Search for the cell housing the specified text and yield its (x, y) center coordinate. 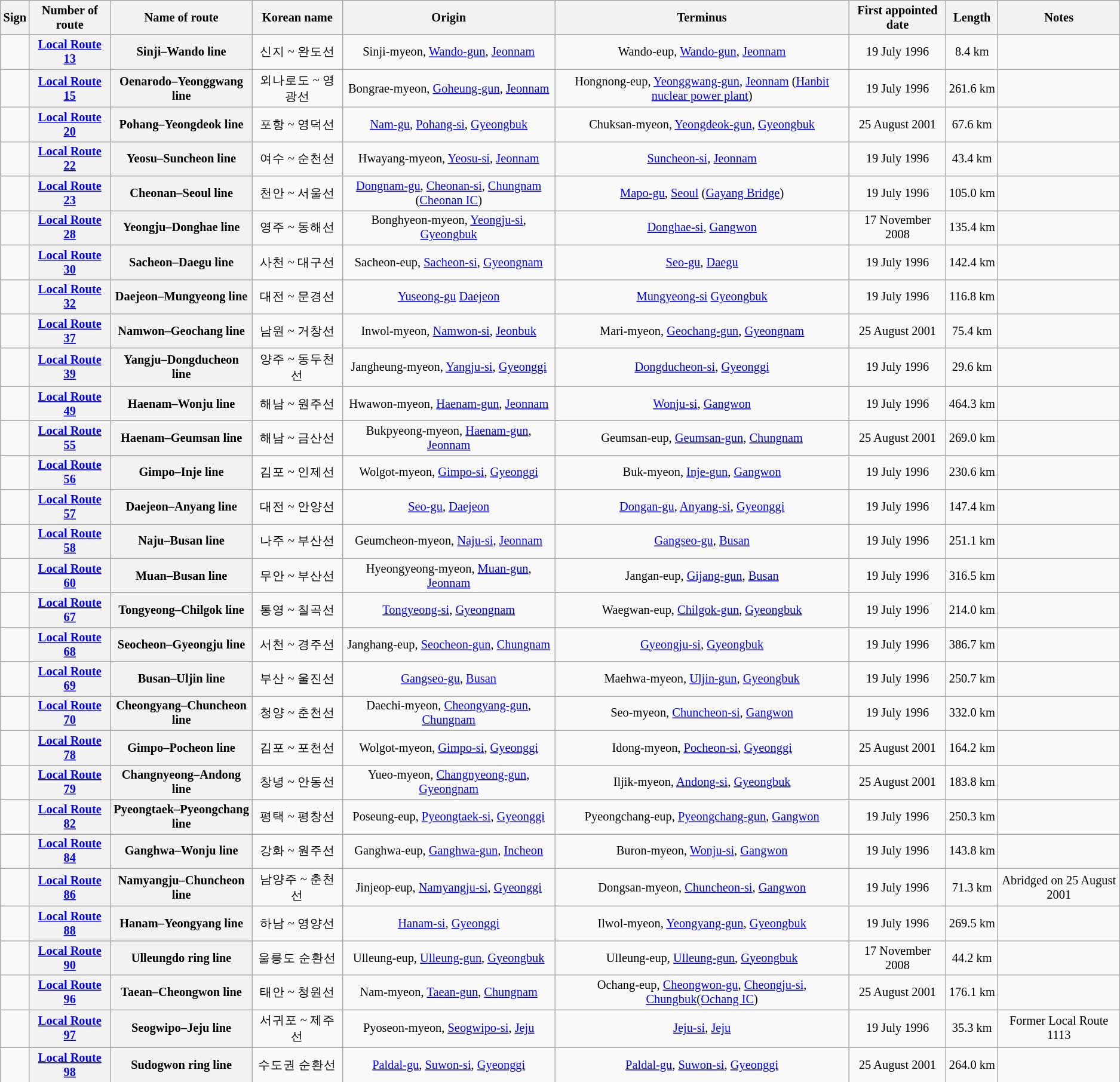
105.0 km (972, 193)
Idong-myeon, Pocheon-si, Gyeonggi (702, 748)
포항 ~ 영덕선 (297, 124)
Pohang–Yeongdeok line (182, 124)
Haenam–Geumsan line (182, 438)
Inwol-myeon, Namwon-si, Jeonbuk (449, 331)
Oenarodo–Yeonggwang line (182, 88)
Cheonan–Seoul line (182, 193)
영주 ~ 동해선 (297, 228)
Maehwa-myeon, Uljin-gun, Gyeongbuk (702, 679)
183.8 km (972, 782)
통영 ~ 칠곡선 (297, 610)
Seogwipo–Jeju line (182, 1028)
386.7 km (972, 644)
First appointed date (897, 17)
Pyeongchang-eup, Pyeongchang-gun, Gangwon (702, 816)
Hanam–Yeongyang line (182, 923)
230.6 km (972, 472)
Length (972, 17)
여수 ~ 순천선 (297, 159)
Local Route 96 (70, 992)
332.0 km (972, 713)
164.2 km (972, 748)
Local Route 56 (70, 472)
Buk-myeon, Inje-gun, Gangwon (702, 472)
251.1 km (972, 541)
Sinji-myeon, Wando-gun, Jeonnam (449, 52)
무안 ~ 부산선 (297, 576)
Sign (15, 17)
Local Route 13 (70, 52)
수도권 순환선 (297, 1065)
대전 ~ 문경선 (297, 297)
Local Route 78 (70, 748)
Bonghyeon-myeon, Yeongju-si, Gyeongbuk (449, 228)
Terminus (702, 17)
Nam-gu, Pohang-si, Gyeongbuk (449, 124)
Ganghwa–Wonju line (182, 851)
Ganghwa-eup, Ganghwa-gun, Incheon (449, 851)
Sudogwon ring line (182, 1065)
Local Route 60 (70, 576)
부산 ~ 울진선 (297, 679)
Daejeon–Anyang line (182, 507)
Janghang-eup, Seocheon-gun, Chungnam (449, 644)
Notes (1059, 17)
250.7 km (972, 679)
Bukpyeong-myeon, Haenam-gun, Jeonnam (449, 438)
142.4 km (972, 262)
Local Route 82 (70, 816)
250.3 km (972, 816)
Ilwol-myeon, Yeongyang-gun, Gyeongbuk (702, 923)
Jeju-si, Jeju (702, 1028)
Local Route 49 (70, 404)
Hongnong-eup, Yeonggwang-gun, Jeonnam (Hanbit nuclear power plant) (702, 88)
Chuksan-myeon, Yeongdeok-gun, Gyeongbuk (702, 124)
Local Route 86 (70, 887)
35.3 km (972, 1028)
75.4 km (972, 331)
Local Route 97 (70, 1028)
신지 ~ 완도선 (297, 52)
Naju–Busan line (182, 541)
Daejeon–Mungyeong line (182, 297)
Local Route 23 (70, 193)
Ochang-eup, Cheongwon-gu, Cheongju-si, Chungbuk(Ochang IC) (702, 992)
Waegwan-eup, Chilgok-gun, Gyeongbuk (702, 610)
Local Route 57 (70, 507)
Name of route (182, 17)
Origin (449, 17)
평택 ~ 평창선 (297, 816)
Pyoseon-myeon, Seogwipo-si, Jeju (449, 1028)
나주 ~ 부산선 (297, 541)
Local Route 28 (70, 228)
Donghae-si, Gangwon (702, 228)
Seocheon–Gyeongju line (182, 644)
창녕 ~ 안동선 (297, 782)
Local Route 88 (70, 923)
Busan–Uljin line (182, 679)
Poseung-eup, Pyeongtaek-si, Gyeonggi (449, 816)
Suncheon-si, Jeonnam (702, 159)
316.5 km (972, 576)
Local Route 90 (70, 958)
Bongrae-myeon, Goheung-gun, Jeonnam (449, 88)
Local Route 15 (70, 88)
Iljik-myeon, Andong-si, Gyeongbuk (702, 782)
Pyeongtaek–Pyeongchang line (182, 816)
Gimpo–Pocheon line (182, 748)
Local Route 37 (70, 331)
사천 ~ 대구선 (297, 262)
Namwon–Geochang line (182, 331)
Geumsan-eup, Geumsan-gun, Chungnam (702, 438)
청양 ~ 춘천선 (297, 713)
Cheongyang–Chuncheon line (182, 713)
남원 ~ 거창선 (297, 331)
Gimpo–Inje line (182, 472)
Hyeongyeong-myeon, Muan-gun, Jeonnam (449, 576)
Geumcheon-myeon, Naju-si, Jeonnam (449, 541)
Daechi-myeon, Cheongyang-gun, Chungnam (449, 713)
Jangan-eup, Gijang-gun, Busan (702, 576)
44.2 km (972, 958)
Abridged on 25 August 2001 (1059, 887)
서귀포 ~ 제주선 (297, 1028)
Wonju-si, Gangwon (702, 404)
Local Route 32 (70, 297)
Local Route 68 (70, 644)
43.4 km (972, 159)
해남 ~ 원주선 (297, 404)
태안 ~ 청원선 (297, 992)
176.1 km (972, 992)
116.8 km (972, 297)
Yeongju–Donghae line (182, 228)
Sacheon-eup, Sacheon-si, Gyeongnam (449, 262)
214.0 km (972, 610)
Jinjeop-eup, Namyangju-si, Gyeonggi (449, 887)
143.8 km (972, 851)
71.3 km (972, 887)
269.5 km (972, 923)
Tongyeong-si, Gyeongnam (449, 610)
Mungyeong-si Gyeongbuk (702, 297)
Nam-myeon, Taean-gun, Chungnam (449, 992)
Local Route 84 (70, 851)
Gyeongju-si, Gyeongbuk (702, 644)
Dongnam-gu, Cheonan-si, Chungnam (Cheonan IC) (449, 193)
해남 ~ 금산선 (297, 438)
Local Route 69 (70, 679)
Hwawon-myeon, Haenam-gun, Jeonnam (449, 404)
Sacheon–Daegu line (182, 262)
Hwayang-myeon, Yeosu-si, Jeonnam (449, 159)
Mapo-gu, Seoul (Gayang Bridge) (702, 193)
147.4 km (972, 507)
135.4 km (972, 228)
Dongan-gu, Anyang-si, Gyeonggi (702, 507)
Local Route 67 (70, 610)
261.6 km (972, 88)
Ulleungdo ring line (182, 958)
Dongducheon-si, Gyeonggi (702, 367)
김포 ~ 포천선 (297, 748)
Local Route 70 (70, 713)
Wando-eup, Wando-gun, Jeonnam (702, 52)
Local Route 20 (70, 124)
Haenam–Wonju line (182, 404)
Local Route 79 (70, 782)
Yeosu–Suncheon line (182, 159)
Dongsan-myeon, Chuncheon-si, Gangwon (702, 887)
대전 ~ 안양선 (297, 507)
Korean name (297, 17)
264.0 km (972, 1065)
Hanam-si, Gyeonggi (449, 923)
464.3 km (972, 404)
Namyangju–Chuncheon line (182, 887)
Changnyeong–Andong line (182, 782)
8.4 km (972, 52)
Local Route 39 (70, 367)
울릉도 순환선 (297, 958)
김포 ~ 인제선 (297, 472)
하남 ~ 영양선 (297, 923)
Seo-myeon, Chuncheon-si, Gangwon (702, 713)
29.6 km (972, 367)
67.6 km (972, 124)
Number of route (70, 17)
Jangheung-myeon, Yangju-si, Gyeonggi (449, 367)
Yuseong-gu Daejeon (449, 297)
Sinji–Wando line (182, 52)
남양주 ~ 춘천선 (297, 887)
269.0 km (972, 438)
Muan–Busan line (182, 576)
서천 ~ 경주선 (297, 644)
Former Local Route 1113 (1059, 1028)
천안 ~ 서울선 (297, 193)
양주 ~ 동두천선 (297, 367)
Buron-myeon, Wonju-si, Gangwon (702, 851)
Taean–Cheongwon line (182, 992)
Local Route 30 (70, 262)
Mari-myeon, Geochang-gun, Gyeongnam (702, 331)
Local Route 98 (70, 1065)
강화 ~ 원주선 (297, 851)
Local Route 55 (70, 438)
Yangju–Dongducheon line (182, 367)
Seo-gu, Daejeon (449, 507)
Yueo-myeon, Changnyeong-gun, Gyeongnam (449, 782)
Local Route 58 (70, 541)
Seo-gu, Daegu (702, 262)
Tongyeong–Chilgok line (182, 610)
외나로도 ~ 영광선 (297, 88)
Local Route 22 (70, 159)
